Extract the [x, y] coordinate from the center of the cell holding the provided text.  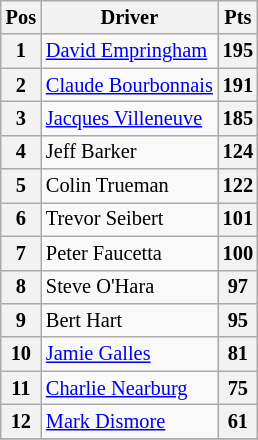
8 [21, 287]
Driver [130, 17]
2 [21, 85]
95 [238, 320]
97 [238, 287]
9 [21, 320]
100 [238, 253]
Claude Bourbonnais [130, 85]
81 [238, 354]
Charlie Nearburg [130, 388]
75 [238, 388]
6 [21, 219]
12 [21, 421]
4 [21, 152]
3 [21, 118]
101 [238, 219]
Pts [238, 17]
61 [238, 421]
Colin Trueman [130, 186]
Jeff Barker [130, 152]
191 [238, 85]
Jacques Villeneuve [130, 118]
5 [21, 186]
Steve O'Hara [130, 287]
185 [238, 118]
Jamie Galles [130, 354]
122 [238, 186]
124 [238, 152]
7 [21, 253]
10 [21, 354]
David Empringham [130, 51]
195 [238, 51]
Mark Dismore [130, 421]
Peter Faucetta [130, 253]
Pos [21, 17]
11 [21, 388]
Trevor Seibert [130, 219]
Bert Hart [130, 320]
1 [21, 51]
